Return the [x, y] coordinate for the center point of the cell that contains the specified text.  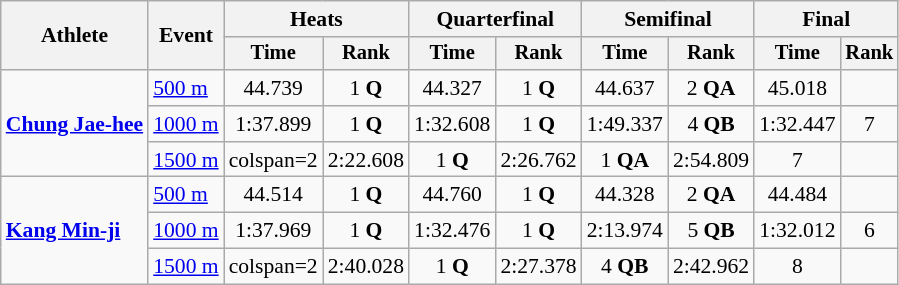
2:22.608 [366, 160]
Semifinal [668, 19]
2:42.962 [711, 267]
44.484 [797, 195]
2:26.762 [538, 160]
Kang Min-ji [74, 230]
1:49.337 [625, 124]
Final [826, 19]
1:32.476 [452, 231]
1:32.447 [797, 124]
Event [186, 36]
Quarterfinal [496, 19]
6 [870, 231]
2:54.809 [711, 160]
44.739 [274, 88]
Athlete [74, 36]
45.018 [797, 88]
Heats [316, 19]
44.327 [452, 88]
1:32.012 [797, 231]
44.328 [625, 195]
2:40.028 [366, 267]
44.514 [274, 195]
2:27.378 [538, 267]
44.760 [452, 195]
1:37.899 [274, 124]
44.637 [625, 88]
1:32.608 [452, 124]
1:37.969 [274, 231]
1 QA [625, 160]
8 [797, 267]
5 QB [711, 231]
Chung Jae-hee [74, 124]
2:13.974 [625, 231]
